From the cell containing the given text, extract its center point as (x, y) coordinate. 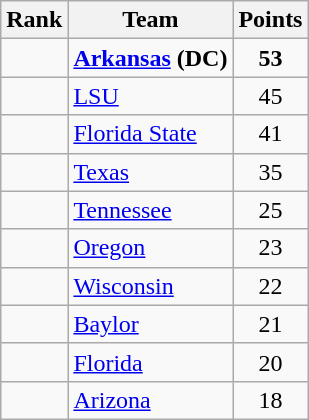
Team (150, 20)
Points (270, 20)
LSU (150, 96)
Baylor (150, 324)
Wisconsin (150, 286)
Arizona (150, 400)
Arkansas (DC) (150, 58)
Rank (34, 20)
18 (270, 400)
Oregon (150, 248)
53 (270, 58)
25 (270, 210)
41 (270, 134)
Tennessee (150, 210)
Florida (150, 362)
20 (270, 362)
22 (270, 286)
Florida State (150, 134)
45 (270, 96)
21 (270, 324)
23 (270, 248)
Texas (150, 172)
35 (270, 172)
